From the cell containing the given text, extract its center point as (x, y) coordinate. 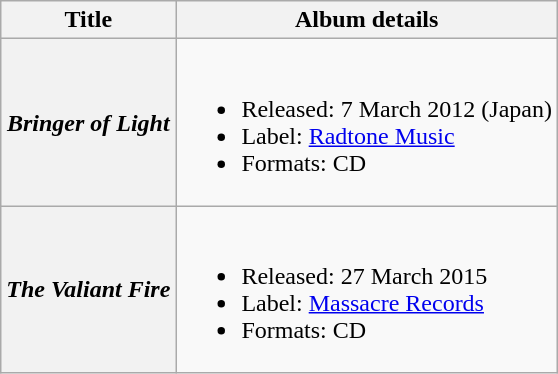
Released: 27 March 2015Label: Massacre RecordsFormats: CD (367, 290)
Album details (367, 20)
Bringer of Light (88, 122)
Title (88, 20)
The Valiant Fire (88, 290)
Released: 7 March 2012 (Japan)Label: Radtone MusicFormats: CD (367, 122)
